Search for the cell housing the specified text and yield its (X, Y) center coordinate. 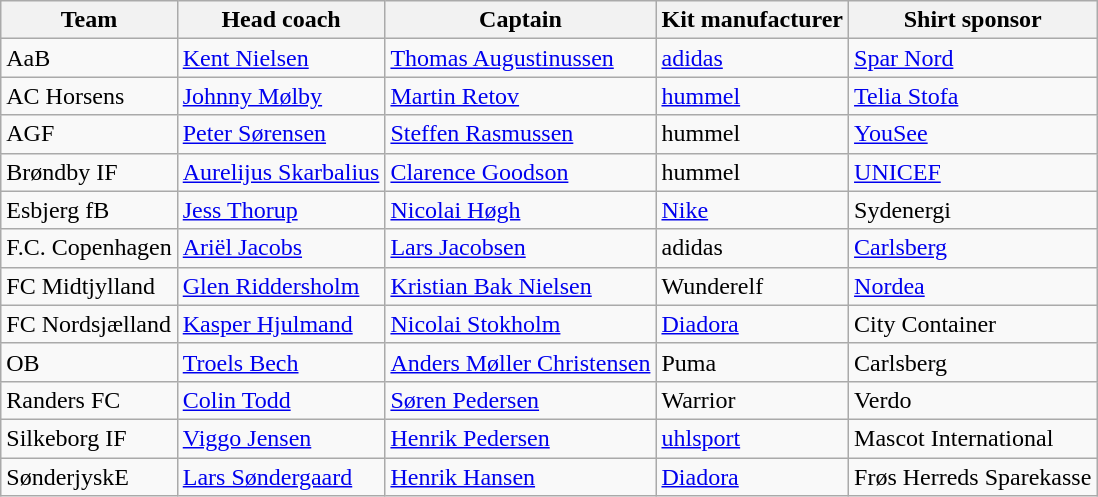
Verdo (973, 400)
AaB (89, 58)
Clarence Goodson (520, 172)
Lars Søndergaard (281, 477)
AC Horsens (89, 96)
Kristian Bak Nielsen (520, 286)
Warrior (752, 400)
Henrik Pedersen (520, 438)
Lars Jacobsen (520, 248)
Captain (520, 20)
Spar Nord (973, 58)
Team (89, 20)
Aurelijus Skarbalius (281, 172)
Kasper Hjulmand (281, 324)
Peter Sørensen (281, 134)
Viggo Jensen (281, 438)
Wunderelf (752, 286)
OB (89, 362)
Mascot International (973, 438)
Thomas Augustinussen (520, 58)
Glen Riddersholm (281, 286)
F.C. Copenhagen (89, 248)
uhlsport (752, 438)
Frøs Herreds Sparekasse (973, 477)
Colin Todd (281, 400)
Esbjerg fB (89, 210)
Telia Stofa (973, 96)
Nicolai Stokholm (520, 324)
Randers FC (89, 400)
SønderjyskE (89, 477)
Kit manufacturer (752, 20)
Martin Retov (520, 96)
Nike (752, 210)
Kent Nielsen (281, 58)
FC Nordsjælland (89, 324)
Ariël Jacobs (281, 248)
Jess Thorup (281, 210)
FC Midtjylland (89, 286)
AGF (89, 134)
City Container (973, 324)
Henrik Hansen (520, 477)
Head coach (281, 20)
UNICEF (973, 172)
Nordea (973, 286)
Nicolai Høgh (520, 210)
Troels Bech (281, 362)
Johnny Mølby (281, 96)
Søren Pedersen (520, 400)
Brøndby IF (89, 172)
Sydenergi (973, 210)
Steffen Rasmussen (520, 134)
YouSee (973, 134)
Silkeborg IF (89, 438)
Shirt sponsor (973, 20)
Puma (752, 362)
Anders Møller Christensen (520, 362)
